Output the (x, y) coordinate of the center of the cell containing the given text.  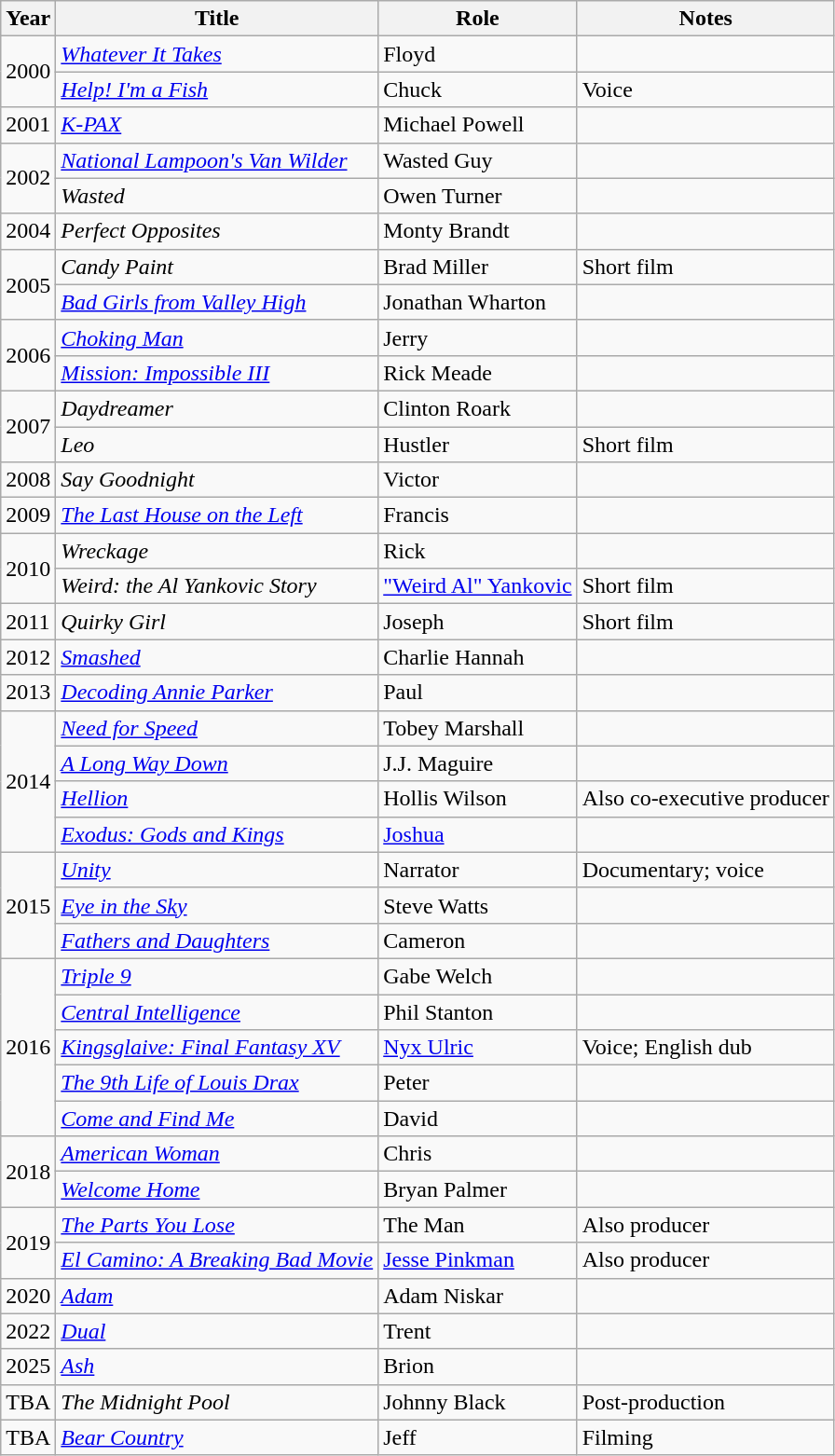
Title (217, 19)
Steve Watts (477, 905)
2006 (28, 355)
Michael Powell (477, 125)
2025 (28, 1367)
Welcome Home (217, 1189)
Wasted Guy (477, 160)
Chuck (477, 89)
2014 (28, 781)
Hollis Wilson (477, 799)
Kingsglaive: Final Fantasy XV (217, 1048)
Ash (217, 1367)
Candy Paint (217, 267)
Voice (705, 89)
Adam Niskar (477, 1296)
Joseph (477, 622)
Voice; English dub (705, 1048)
Hustler (477, 445)
Francis (477, 515)
Jesse Pinkman (477, 1260)
Year (28, 19)
Role (477, 19)
2019 (28, 1243)
Monty Brandt (477, 231)
Tobey Marshall (477, 728)
El Camino: A Breaking Bad Movie (217, 1260)
2002 (28, 178)
The Man (477, 1225)
Documentary; voice (705, 870)
Decoding Annie Parker (217, 693)
Wreckage (217, 551)
Come and Find Me (217, 1119)
American Woman (217, 1154)
Wasted (217, 196)
Chris (477, 1154)
2012 (28, 657)
A Long Way Down (217, 763)
2000 (28, 72)
Weird: the Al Yankovic Story (217, 586)
The 9th Life of Louis Drax (217, 1083)
Floyd (477, 54)
Also co-executive producer (705, 799)
Bear Country (217, 1437)
Smashed (217, 657)
Johnny Black (477, 1402)
The Parts You Lose (217, 1225)
2016 (28, 1047)
David (477, 1119)
Brad Miller (477, 267)
2009 (28, 515)
Whatever It Takes (217, 54)
2010 (28, 569)
Fathers and Daughters (217, 941)
Post-production (705, 1402)
2007 (28, 426)
Need for Speed (217, 728)
Say Goodnight (217, 480)
Gabe Welch (477, 976)
Bryan Palmer (477, 1189)
National Lampoon's Van Wilder (217, 160)
Clinton Roark (477, 408)
2008 (28, 480)
2015 (28, 905)
2011 (28, 622)
Rick (477, 551)
Perfect Opposites (217, 231)
Filming (705, 1437)
Victor (477, 480)
Jerry (477, 337)
Jeff (477, 1437)
2022 (28, 1331)
Mission: Impossible III (217, 373)
"Weird Al" Yankovic (477, 586)
Paul (477, 693)
Exodus: Gods and Kings (217, 834)
Dual (217, 1331)
Leo (217, 445)
Daydreamer (217, 408)
Joshua (477, 834)
J.J. Maguire (477, 763)
Brion (477, 1367)
2018 (28, 1172)
Adam (217, 1296)
Central Intelligence (217, 1011)
2013 (28, 693)
2020 (28, 1296)
Hellion (217, 799)
Cameron (477, 941)
Charlie Hannah (477, 657)
Choking Man (217, 337)
Help! I'm a Fish (217, 89)
2001 (28, 125)
Nyx Ulric (477, 1048)
Quirky Girl (217, 622)
Peter (477, 1083)
K-PAX (217, 125)
Notes (705, 19)
2005 (28, 284)
Eye in the Sky (217, 905)
Jonathan Wharton (477, 302)
Phil Stanton (477, 1011)
Narrator (477, 870)
Rick Meade (477, 373)
Trent (477, 1331)
Triple 9 (217, 976)
2004 (28, 231)
Unity (217, 870)
The Midnight Pool (217, 1402)
Owen Turner (477, 196)
Bad Girls from Valley High (217, 302)
The Last House on the Left (217, 515)
